Output the [x, y] coordinate of the center of the cell containing the given text.  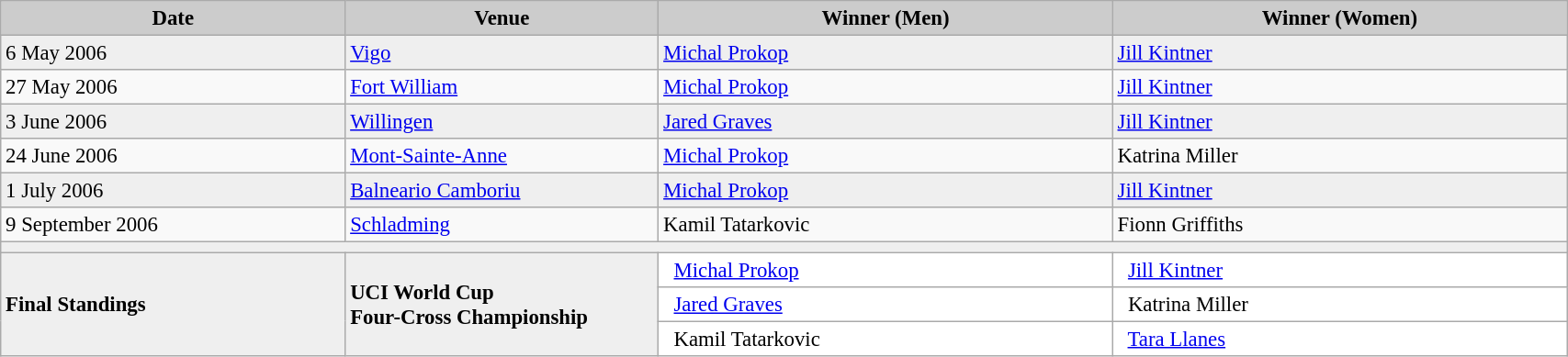
3 June 2006 [173, 122]
24 June 2006 [173, 156]
9 September 2006 [173, 225]
UCI World Cup Four-Cross Championship [502, 305]
Vigo [502, 53]
Mont-Sainte-Anne [502, 156]
Schladming [502, 225]
Fionn Griffiths [1339, 225]
Venue [502, 18]
27 May 2006 [173, 87]
Willingen [502, 122]
1 July 2006 [173, 191]
Balneario Camboriu [502, 191]
Final Standings [173, 305]
Tara Llanes [1339, 339]
Winner (Men) [886, 18]
Fort William [502, 87]
Winner (Women) [1339, 18]
Date [173, 18]
6 May 2006 [173, 53]
